Capture the cell that displays the provided text and extract its [x, y] central coordinate. 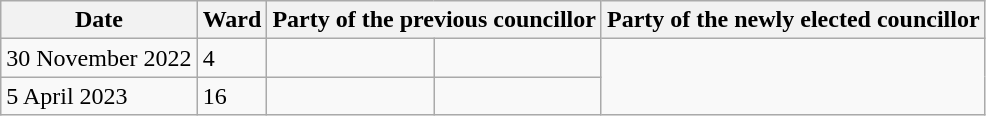
Party of the newly elected councillor [793, 20]
5 April 2023 [99, 96]
Ward [232, 20]
16 [232, 96]
Party of the previous councillor [434, 20]
Date [99, 20]
4 [232, 58]
30 November 2022 [99, 58]
